Find where the given text appears and provide that cell's center as (x, y) coordinate. 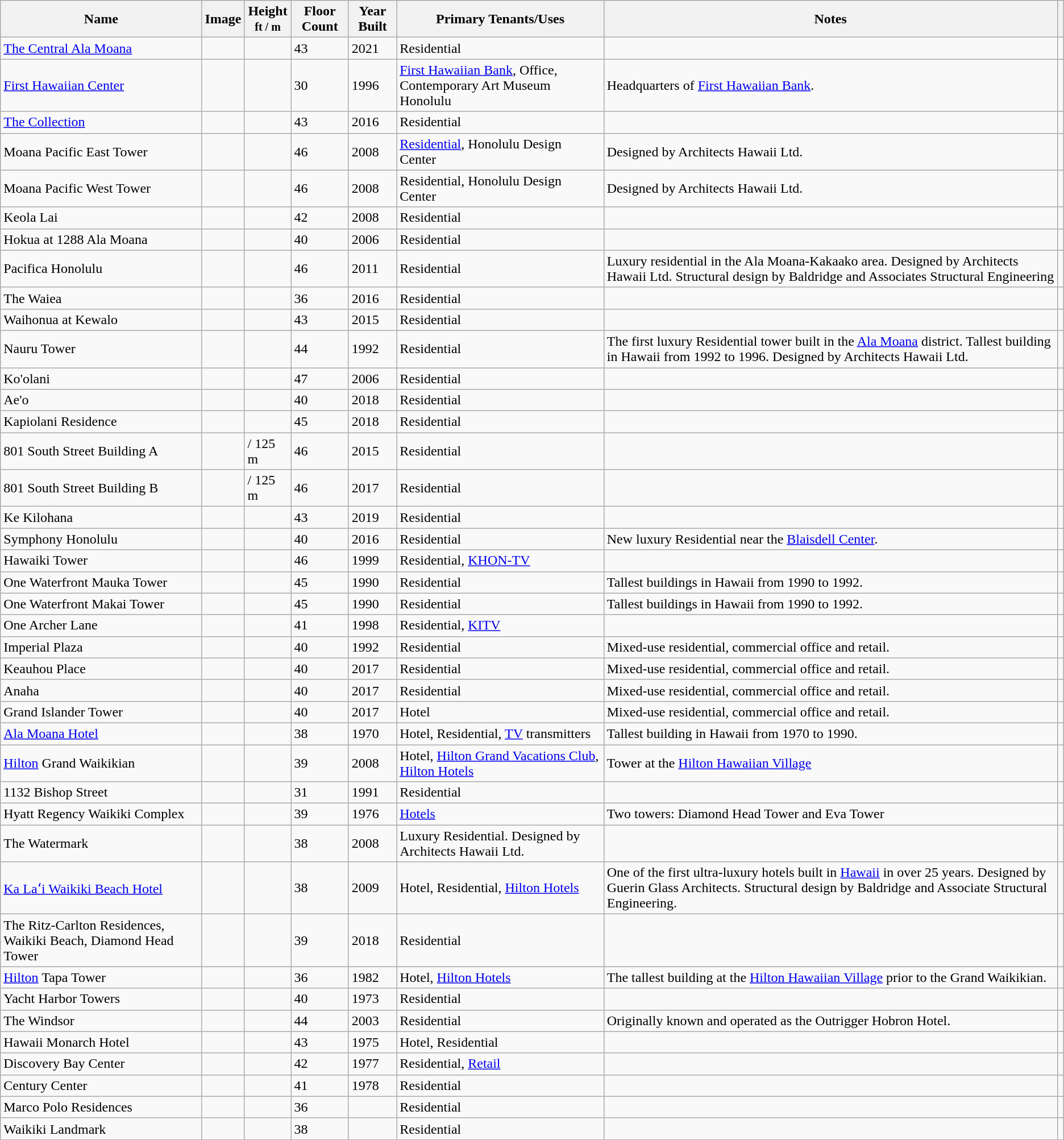
Waikiki Landmark (101, 1129)
Century Center (101, 1085)
2011 (372, 268)
Year Built (372, 19)
Two towers: Diamond Head Tower and Eva Tower (830, 814)
801 South Street Building A (101, 451)
One Waterfront Makai Tower (101, 604)
Hotel, Hilton Hotels (500, 977)
Symphony Honolulu (101, 539)
1970 (372, 733)
Image (223, 19)
Hotel, Residential, Hilton Hotels (500, 888)
1975 (372, 1042)
Luxury Residential. Designed by Architects Hawaii Ltd. (500, 844)
First Hawaiian Center (101, 85)
31 (319, 793)
Ko'olani (101, 378)
1991 (372, 793)
Hilton Tapa Tower (101, 977)
Hawaiki Tower (101, 561)
Nauru Tower (101, 349)
Ke Kilohana (101, 517)
The first luxury Residential tower built in the Ala Moana district. Tallest building in Hawaii from 1992 to 1996. Designed by Architects Hawaii Ltd. (830, 349)
The Central Ala Moana (101, 48)
Floor Count (319, 19)
Pacifica Honolulu (101, 268)
Hyatt Regency Waikiki Complex (101, 814)
Hawaii Monarch Hotel (101, 1042)
Headquarters of First Hawaiian Bank. (830, 85)
Kapiolani Residence (101, 422)
Notes (830, 19)
Tallest building in Hawaii from 1970 to 1990. (830, 733)
The Collection (101, 122)
1977 (372, 1064)
Marco Polo Residences (101, 1107)
Keauhou Place (101, 669)
New luxury Residential near the Blaisdell Center. (830, 539)
The Ritz-Carlton Residences, Waikiki Beach, Diamond Head Tower (101, 940)
Residential, Retail (500, 1064)
Yacht Harbor Towers (101, 999)
801 South Street Building B (101, 488)
1999 (372, 561)
The Watermark (101, 844)
30 (319, 85)
Primary Tenants/Uses (500, 19)
The Windsor (101, 1021)
The Waiea (101, 298)
2021 (372, 48)
2019 (372, 517)
Residential, KHON-TV (500, 561)
Heightft / m (268, 19)
1976 (372, 814)
The tallest building at the Hilton Hawaiian Village prior to the Grand Waikikian. (830, 977)
Ala Moana Hotel (101, 733)
Grand Islander Tower (101, 712)
Discovery Bay Center (101, 1064)
Hilton Grand Waikikian (101, 763)
Moana Pacific East Tower (101, 151)
47 (319, 378)
2003 (372, 1021)
1978 (372, 1085)
1132 Bishop Street (101, 793)
2009 (372, 888)
First Hawaiian Bank, Office, Contemporary Art Museum Honolulu (500, 85)
Anaha (101, 690)
Tower at the Hilton Hawaiian Village (830, 763)
Hotel (500, 712)
One Waterfront Mauka Tower (101, 582)
Ae'o (101, 400)
Hotel, Residential, TV transmitters (500, 733)
Ka Laʻi Waikiki Beach Hotel (101, 888)
1973 (372, 999)
Hokua at 1288 Ala Moana (101, 239)
Name (101, 19)
Imperial Plaza (101, 647)
Hotel, Hilton Grand Vacations Club, Hilton Hotels (500, 763)
Originally known and operated as the Outrigger Hobron Hotel. (830, 1021)
1998 (372, 625)
1982 (372, 977)
Moana Pacific West Tower (101, 189)
Hotels (500, 814)
Waihonua at Kewalo (101, 320)
Hotel, Residential (500, 1042)
One Archer Lane (101, 625)
Keola Lai (101, 218)
1996 (372, 85)
Residential, KITV (500, 625)
